Extract the [x, y] coordinate from the center of the cell holding the provided text.  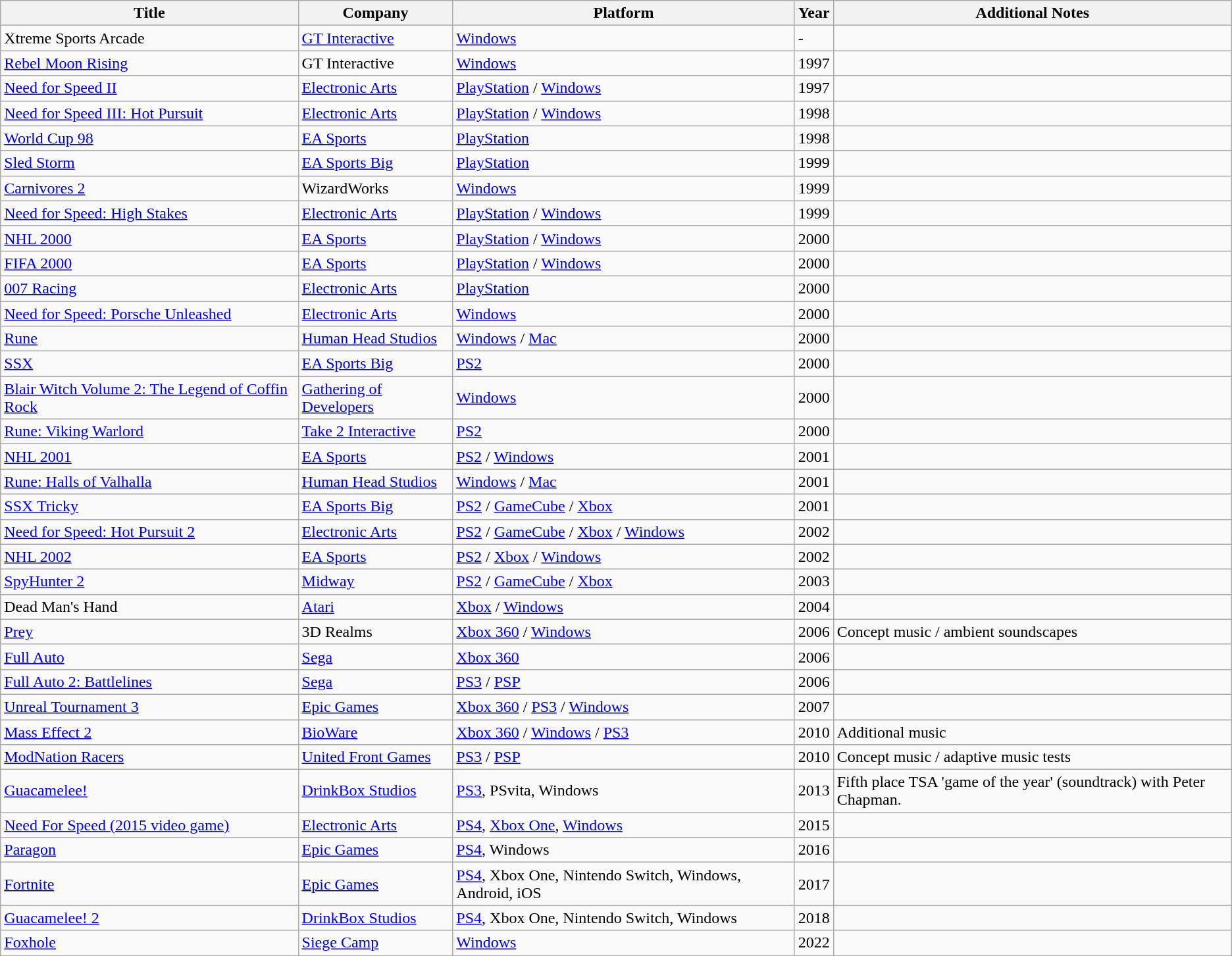
Need for Speed: Porsche Unleashed [149, 314]
Company [375, 13]
PS4, Windows [624, 850]
Full Auto [149, 657]
007 Racing [149, 288]
2015 [813, 825]
Dead Man's Hand [149, 607]
PS4, Xbox One, Nintendo Switch, Windows, Android, iOS [624, 884]
PS4, Xbox One, Nintendo Switch, Windows [624, 918]
Foxhole [149, 943]
Rune [149, 339]
ModNation Racers [149, 757]
2022 [813, 943]
FIFA 2000 [149, 263]
Guacamelee! [149, 791]
2003 [813, 582]
NHL 2002 [149, 557]
Blair Witch Volume 2: The Legend of Coffin Rock [149, 397]
Prey [149, 632]
PS2 / Xbox / Windows [624, 557]
Need for Speed II [149, 88]
NHL 2000 [149, 238]
2018 [813, 918]
Xbox 360 / PS3 / Windows [624, 707]
SpyHunter 2 [149, 582]
Paragon [149, 850]
Fifth place TSA 'game of the year' (soundtrack) with Peter Chapman. [1032, 791]
BioWare [375, 732]
Mass Effect 2 [149, 732]
Sled Storm [149, 163]
Unreal Tournament 3 [149, 707]
2016 [813, 850]
PS2 / GameCube / Xbox / Windows [624, 532]
Xbox / Windows [624, 607]
Need For Speed (2015 video game) [149, 825]
Rune: Viking Warlord [149, 432]
Platform [624, 13]
Need for Speed III: Hot Pursuit [149, 113]
2017 [813, 884]
Full Auto 2: Battlelines [149, 682]
Additional music [1032, 732]
Title [149, 13]
Take 2 Interactive [375, 432]
World Cup 98 [149, 138]
Additional Notes [1032, 13]
Xbox 360 [624, 657]
- [813, 38]
Guacamelee! 2 [149, 918]
Atari [375, 607]
Concept music / ambient soundscapes [1032, 632]
3D Realms [375, 632]
2004 [813, 607]
United Front Games [375, 757]
Fortnite [149, 884]
2013 [813, 791]
NHL 2001 [149, 457]
Need for Speed: High Stakes [149, 213]
Gathering of Developers [375, 397]
Rebel Moon Rising [149, 63]
Need for Speed: Hot Pursuit 2 [149, 532]
SSX Tricky [149, 507]
PS4, Xbox One, Windows [624, 825]
SSX [149, 364]
PS3, PSvita, Windows [624, 791]
PS2 / Windows [624, 457]
Carnivores 2 [149, 188]
Rune: Halls of Valhalla [149, 482]
Xbox 360 / Windows / PS3 [624, 732]
Year [813, 13]
Midway [375, 582]
WizardWorks [375, 188]
2007 [813, 707]
Xbox 360 / Windows [624, 632]
Concept music / adaptive music tests [1032, 757]
Siege Camp [375, 943]
Xtreme Sports Arcade [149, 38]
